Identify which cell holds the provided text, then report its (X, Y) central coordinate. 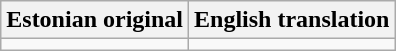
Estonian original (95, 20)
English translation (292, 20)
